Scan for the cell matching the given text and deliver its (X, Y) coordinate at center. 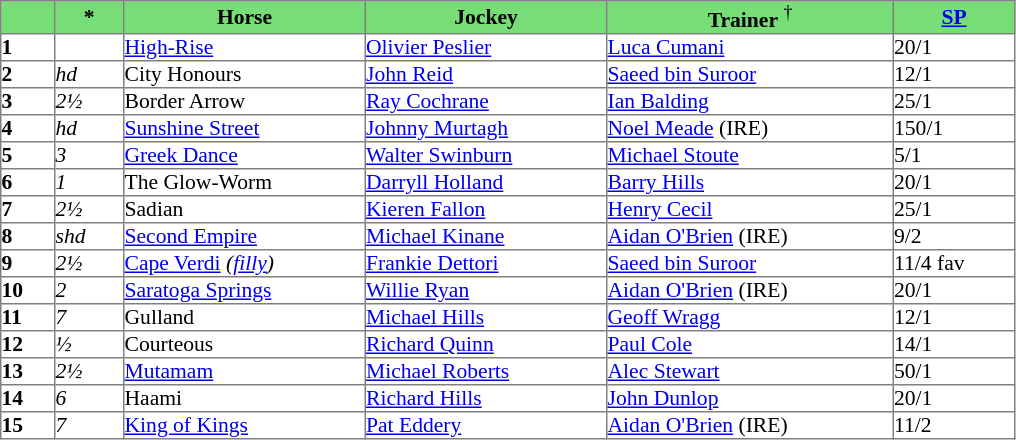
Sadian (245, 208)
5 (28, 154)
15 (28, 424)
9 (28, 262)
Olivier Peslier (486, 46)
13 (28, 370)
Alec Stewart (750, 370)
Barry Hills (750, 182)
Richard Hills (486, 398)
Johnny Murtagh (486, 128)
Trainer † (750, 18)
shd (90, 236)
Darryll Holland (486, 182)
10 (28, 290)
Henry Cecil (750, 208)
Frankie Dettori (486, 262)
14/1 (954, 344)
Richard Quinn (486, 344)
Second Empire (245, 236)
Kieren Fallon (486, 208)
11/4 fav (954, 262)
Saratoga Springs (245, 290)
4 (28, 128)
Greek Dance (245, 154)
5/1 (954, 154)
Michael Hills (486, 316)
Jockey (486, 18)
Geoff Wragg (750, 316)
Paul Cole (750, 344)
12 (28, 344)
Michael Roberts (486, 370)
King of Kings (245, 424)
Courteous (245, 344)
14 (28, 398)
Pat Eddery (486, 424)
Luca Cumani (750, 46)
11 (28, 316)
Walter Swinburn (486, 154)
High-Rise (245, 46)
Ian Balding (750, 100)
150/1 (954, 128)
Cape Verdi (filly) (245, 262)
Michael Kinane (486, 236)
Ray Cochrane (486, 100)
Willie Ryan (486, 290)
Haami (245, 398)
½ (90, 344)
The Glow-Worm (245, 182)
9/2 (954, 236)
Mutamam (245, 370)
John Reid (486, 74)
City Honours (245, 74)
Border Arrow (245, 100)
* (90, 18)
Horse (245, 18)
John Dunlop (750, 398)
SP (954, 18)
Noel Meade (IRE) (750, 128)
11/2 (954, 424)
Michael Stoute (750, 154)
8 (28, 236)
Sunshine Street (245, 128)
Gulland (245, 316)
50/1 (954, 370)
